Search for the cell housing the specified text and yield its (x, y) center coordinate. 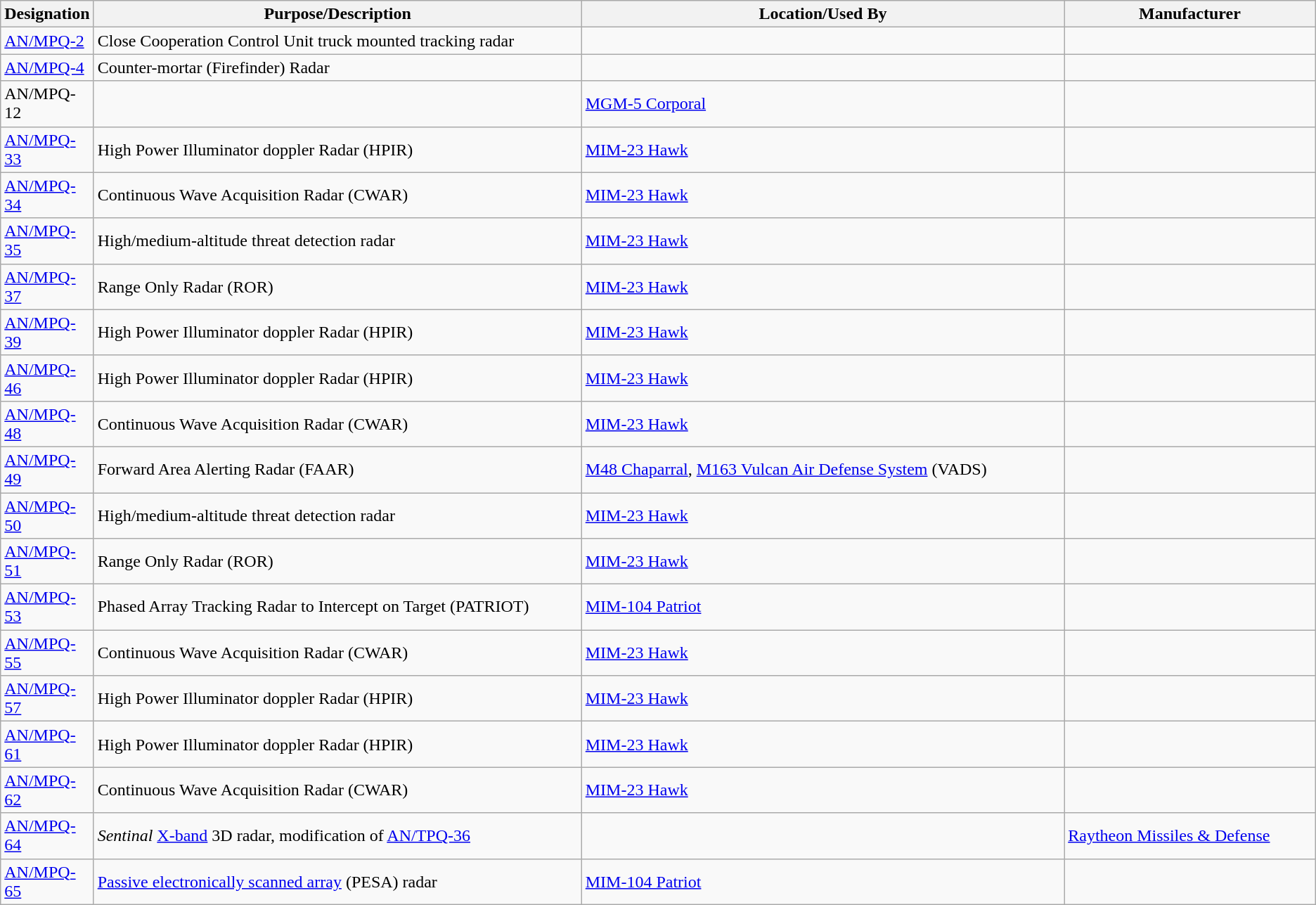
AN/MPQ-4 (47, 68)
AN/MPQ-33 (47, 149)
AN/MPQ-51 (47, 561)
Phased Array Tracking Radar to Intercept on Target (PATRIOT) (337, 608)
AN/MPQ-35 (47, 240)
AN/MPQ-49 (47, 470)
AN/MPQ-39 (47, 332)
Purpose/Description (337, 14)
AN/MPQ-46 (47, 378)
MGM-5 Corporal (822, 104)
Designation (47, 14)
AN/MPQ-50 (47, 515)
Manufacturer (1190, 14)
M48 Chaparral, M163 Vulcan Air Defense System (VADS) (822, 470)
AN/MPQ-34 (47, 195)
AN/MPQ-61 (47, 744)
AN/MPQ-2 (47, 41)
Forward Area Alerting Radar (FAAR) (337, 470)
AN/MPQ-55 (47, 653)
AN/MPQ-64 (47, 835)
Location/Used By (822, 14)
Raytheon Missiles & Defense (1190, 835)
Sentinal X-band 3D radar, modification of AN/TPQ-36 (337, 835)
Counter-mortar (Firefinder) Radar (337, 68)
AN/MPQ-53 (47, 608)
AN/MPQ-12 (47, 104)
Passive electronically scanned array (PESA) radar (337, 882)
AN/MPQ-37 (47, 287)
AN/MPQ-48 (47, 423)
AN/MPQ-57 (47, 699)
Close Cooperation Control Unit truck mounted tracking radar (337, 41)
AN/MPQ-65 (47, 882)
AN/MPQ-62 (47, 790)
